Locate the cell with the specified text and output its [X, Y] center coordinate. 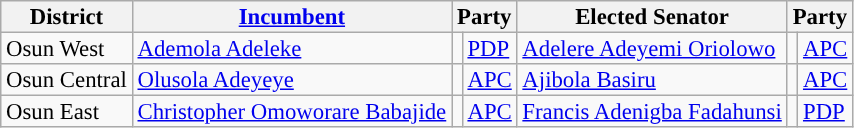
Adelere Adeyemi Oriolowo [652, 49]
Osun West [66, 49]
Incumbent [292, 17]
Osun Central [66, 80]
Osun East [66, 112]
Christopher Omoworare Babajide [292, 112]
Francis Adenigba Fadahunsi [652, 112]
Ajibola Basiru [652, 80]
Olusola Adeyeye [292, 80]
Elected Senator [652, 17]
Ademola Adeleke [292, 49]
District [66, 17]
